Identify which cell holds the provided text, then report its [X, Y] central coordinate. 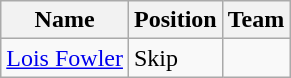
Position [175, 20]
Skip [175, 58]
Lois Fowler [65, 58]
Name [65, 20]
Team [256, 20]
